For the text-containing cell, return its midpoint in [X, Y] coordinate format. 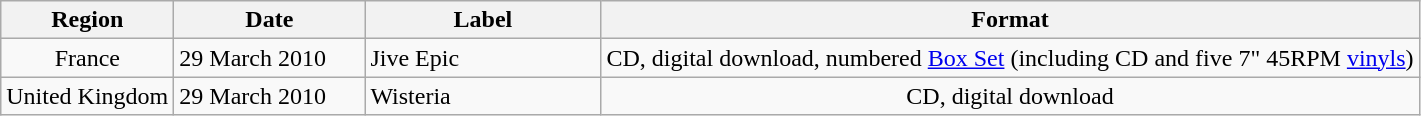
CD, digital download [1010, 96]
Wisteria [483, 96]
Region [88, 20]
Format [1010, 20]
Jive Epic [483, 58]
CD, digital download, numbered Box Set (including CD and five 7" 45RPM vinyls) [1010, 58]
United Kingdom [88, 96]
Label [483, 20]
Date [270, 20]
France [88, 58]
